For the text-containing cell, return its midpoint in [X, Y] coordinate format. 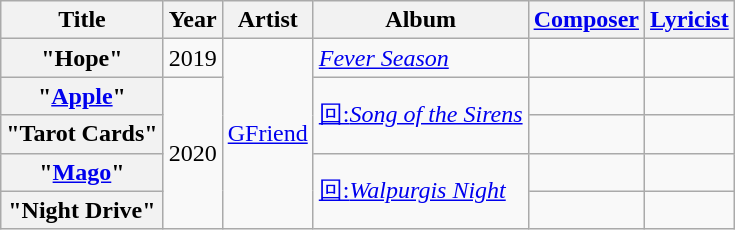
Title [82, 20]
回:Walpurgis Night [420, 191]
Album [420, 20]
Artist [268, 20]
Lyricist [690, 20]
Year [192, 20]
GFriend [268, 134]
"Apple" [82, 96]
"Night Drive" [82, 210]
回:Song of the Sirens [420, 115]
"Mago" [82, 172]
Composer [586, 20]
"Hope" [82, 58]
Fever Season [420, 58]
2019 [192, 58]
2020 [192, 153]
"Tarot Cards" [82, 134]
